For the text-containing cell, return its midpoint in [X, Y] coordinate format. 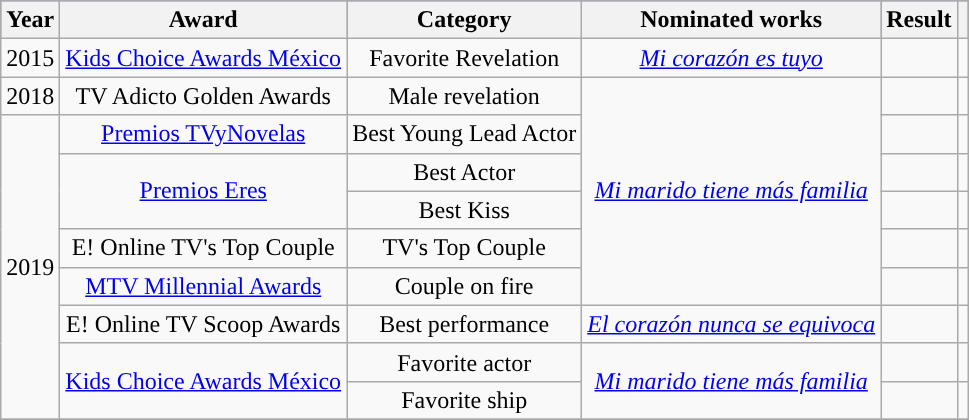
Favorite Revelation [464, 58]
Best Young Lead Actor [464, 134]
Premios TVyNovelas [204, 134]
TV's Top Couple [464, 248]
2018 [30, 96]
Male revelation [464, 96]
TV Adicto Golden Awards [204, 96]
Year [30, 20]
Result [919, 20]
Best Kiss [464, 210]
MTV Millennial Awards [204, 286]
Premios Eres [204, 191]
2019 [30, 267]
Category [464, 20]
Best Actor [464, 172]
Mi corazón es tuyo [732, 58]
El corazón nunca se equivoca [732, 324]
Nominated works [732, 20]
E! Online TV Scoop Awards [204, 324]
E! Online TV's Top Couple [204, 248]
Best performance [464, 324]
Favorite actor [464, 362]
Favorite ship [464, 400]
Award [204, 20]
Couple on fire [464, 286]
2015 [30, 58]
